Extract the [X, Y] coordinate from the center of the cell holding the provided text.  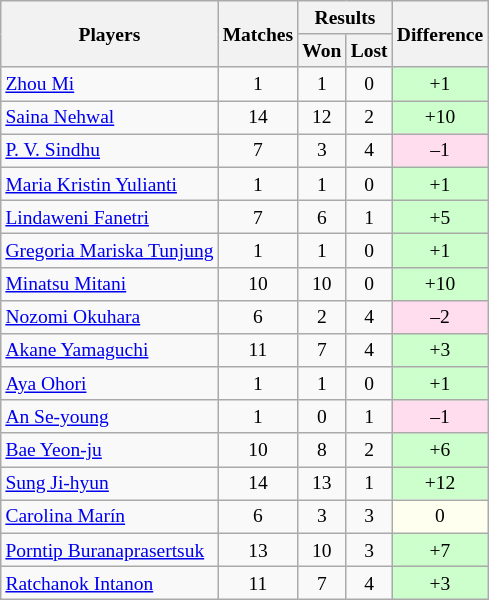
Akane Yamaguchi [110, 350]
+7 [440, 550]
+12 [440, 484]
Ratchanok Intanon [110, 584]
Gregoria Mariska Tunjung [110, 250]
Nozomi Okuhara [110, 316]
Porntip Buranaprasertsuk [110, 550]
+5 [440, 216]
An Se-young [110, 416]
Aya Ohori [110, 384]
+6 [440, 450]
Saina Nehwal [110, 118]
12 [322, 118]
Lost [369, 50]
Minatsu Mitani [110, 284]
Carolina Marín [110, 516]
Zhou Mi [110, 84]
Difference [440, 34]
P. V. Sindhu [110, 150]
Results [345, 18]
Bae Yeon-ju [110, 450]
Lindaweni Fanetri [110, 216]
Maria Kristin Yulianti [110, 184]
Players [110, 34]
–2 [440, 316]
8 [322, 450]
Matches [258, 34]
Won [322, 50]
Sung Ji-hyun [110, 484]
